Find where the given text appears and provide that cell's center as (X, Y) coordinate. 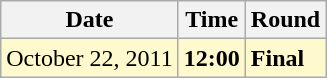
Time (212, 20)
October 22, 2011 (90, 58)
12:00 (212, 58)
Round (285, 20)
Date (90, 20)
Final (285, 58)
